For the text-containing cell, return its midpoint in [X, Y] coordinate format. 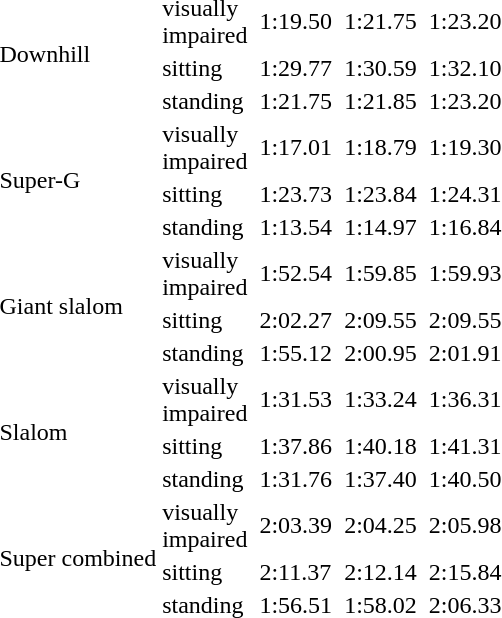
2:02.27 [296, 320]
2:03.39 [296, 526]
1:17.01 [296, 148]
2:09.55 [381, 320]
1:30.59 [381, 68]
1:37.86 [296, 446]
1:21.75 [296, 101]
1:21.85 [381, 101]
1:14.97 [381, 227]
1:23.73 [296, 194]
1:23.84 [381, 194]
1:59.85 [381, 274]
1:52.54 [296, 274]
2:12.14 [381, 572]
1:33.24 [381, 400]
1:13.54 [296, 227]
2:11.37 [296, 572]
2:00.95 [381, 353]
1:29.77 [296, 68]
1:18.79 [381, 148]
1:37.40 [381, 479]
1:40.18 [381, 446]
1:31.76 [296, 479]
1:55.12 [296, 353]
2:04.25 [381, 526]
1:31.53 [296, 400]
